Return (x, y) of the center of cell containing provided text 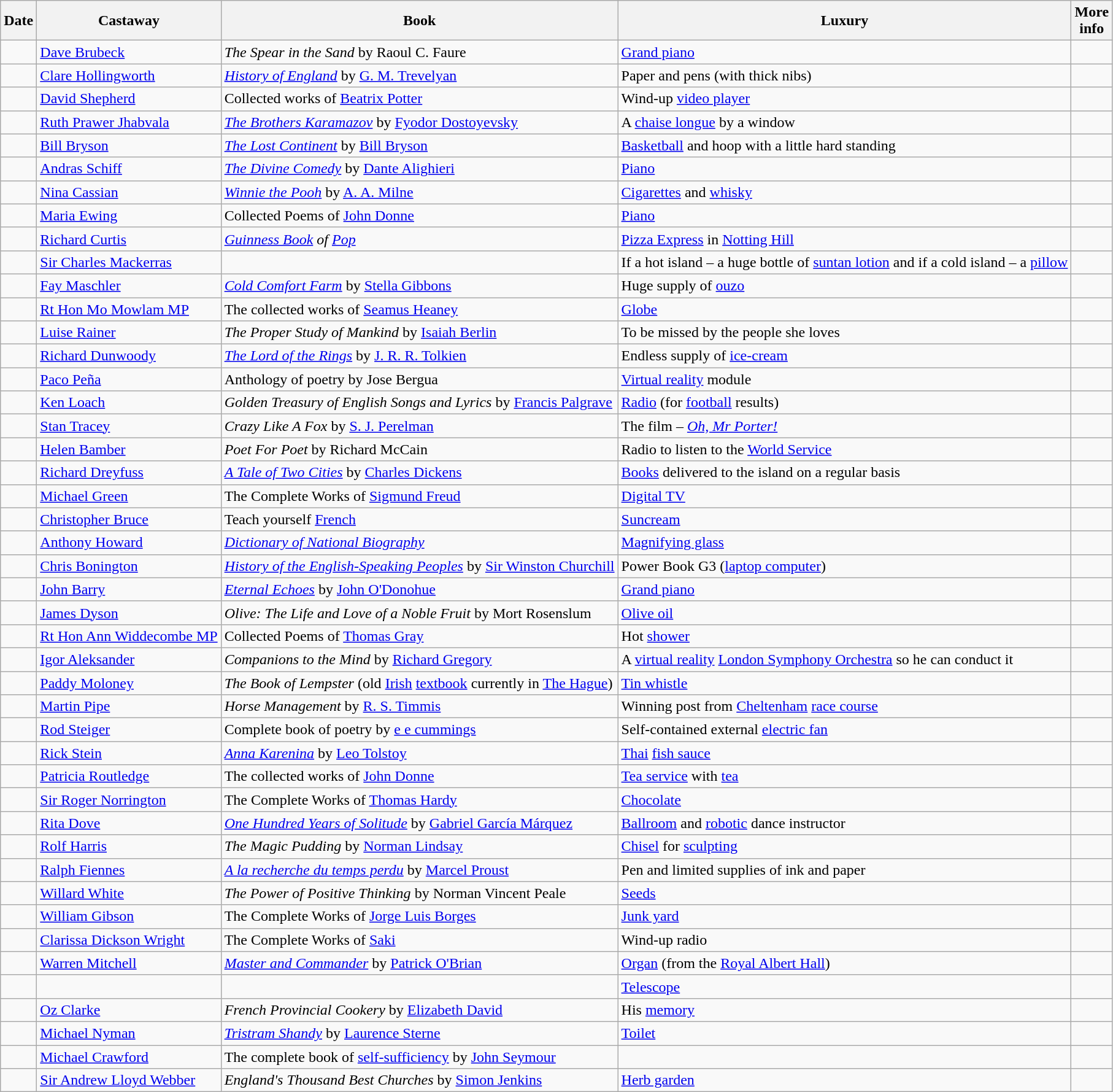
Cold Comfort Farm by Stella Gibbons (420, 285)
Clarissa Dickson Wright (129, 940)
Michael Nyman (129, 1033)
A la recherche du temps perdu by Marcel Proust (420, 870)
Virtual reality module (844, 379)
Rt Hon Ann Widdecombe MP (129, 636)
Paper and pens (with thick nibs) (844, 76)
Ballroom and robotic dance instructor (844, 823)
Tin whistle (844, 683)
To be missed by the people she loves (844, 333)
Guinness Book of Pop (420, 239)
Martin Pipe (129, 707)
Rolf Harris (129, 846)
Patricia Routledge (129, 776)
Digital TV (844, 496)
Wind-up video player (844, 99)
The Book of Lempster (old Irish textbook currently in The Hague) (420, 683)
Eternal Echoes by John O'Donohue (420, 589)
Companions to the Mind by Richard Gregory (420, 659)
The Lost Continent by Bill Bryson (420, 145)
David Shepherd (129, 99)
Complete book of poetry by e e cummings (420, 730)
Radio to listen to the World Service (844, 449)
Golden Treasury of English Songs and Lyrics by Francis Palgrave (420, 403)
Globe (844, 309)
Thai fish sauce (844, 753)
Suncream (844, 519)
Radio (for football results) (844, 403)
Power Book G3 (laptop computer) (844, 566)
Winnie the Pooh by A. A. Milne (420, 192)
Telescope (844, 986)
Collected works of Beatrix Potter (420, 99)
Igor Aleksander (129, 659)
The Magic Pudding by Norman Lindsay (420, 846)
Paddy Moloney (129, 683)
Teach yourself French (420, 519)
Poet For Poet by Richard McCain (420, 449)
Nina Cassian (129, 192)
A Tale of Two Cities by Charles Dickens (420, 473)
Organ (from the Royal Albert Hall) (844, 963)
The Complete Works of Thomas Hardy (420, 800)
The complete book of self-sufficiency by John Seymour (420, 1056)
If a hot island – a huge bottle of suntan lotion and if a cold island – a pillow (844, 262)
Books delivered to the island on a regular basis (844, 473)
The Proper Study of Mankind by Isaiah Berlin (420, 333)
Tristram Shandy by Laurence Sterne (420, 1033)
Endless supply of ice-cream (844, 356)
Rita Dove (129, 823)
The collected works of Seamus Heaney (420, 309)
History of England by G. M. Trevelyan (420, 76)
Richard Dreyfuss (129, 473)
Huge supply of ouzo (844, 285)
Rick Stein (129, 753)
A virtual reality London Symphony Orchestra so he can conduct it (844, 659)
A chaise longue by a window (844, 122)
The collected works of John Donne (420, 776)
Castaway (129, 21)
Hot shower (844, 636)
Fay Maschler (129, 285)
Clare Hollingworth (129, 76)
Tea service with tea (844, 776)
French Provincial Cookery by Elizabeth David (420, 1010)
The Complete Works of Jorge Luis Borges (420, 916)
Rod Steiger (129, 730)
Herb garden (844, 1080)
Collected Poems of John Donne (420, 215)
The Brothers Karamazov by Fyodor Dostoyevsky (420, 122)
Richard Curtis (129, 239)
Chisel for sculpting (844, 846)
Bill Bryson (129, 145)
Dictionary of National Biography (420, 543)
History of the English-Speaking Peoples by Sir Winston Churchill (420, 566)
Sir Andrew Lloyd Webber (129, 1080)
Anthony Howard (129, 543)
Luxury (844, 21)
Magnifying glass (844, 543)
John Barry (129, 589)
Dave Brubeck (129, 52)
Anna Karenina by Leo Tolstoy (420, 753)
The Complete Works of Saki (420, 940)
Basketball and hoop with a little hard standing (844, 145)
Crazy Like A Fox by S. J. Perelman (420, 426)
Luise Rainer (129, 333)
Seeds (844, 893)
Chris Bonington (129, 566)
Ken Loach (129, 403)
The Spear in the Sand by Raoul C. Faure (420, 52)
Junk yard (844, 916)
The film – Oh, Mr Porter! (844, 426)
Pizza Express in Notting Hill (844, 239)
The Power of Positive Thinking by Norman Vincent Peale (420, 893)
Sir Charles Mackerras (129, 262)
Self-contained external electric fan (844, 730)
James Dyson (129, 613)
Chocolate (844, 800)
Willard White (129, 893)
His memory (844, 1010)
Wind-up radio (844, 940)
Rt Hon Mo Mowlam MP (129, 309)
Cigarettes and whisky (844, 192)
Date (18, 21)
Collected Poems of Thomas Gray (420, 636)
Christopher Bruce (129, 519)
Paco Peña (129, 379)
Toilet (844, 1033)
Ralph Fiennes (129, 870)
Olive: The Life and Love of a Noble Fruit by Mort Rosenslum (420, 613)
Pen and limited supplies of ink and paper (844, 870)
The Divine Comedy by Dante Alighieri (420, 169)
Sir Roger Norrington (129, 800)
Michael Green (129, 496)
Master and Commander by Patrick O'Brian (420, 963)
One Hundred Years of Solitude by Gabriel García Márquez (420, 823)
England's Thousand Best Churches by Simon Jenkins (420, 1080)
Ruth Prawer Jhabvala (129, 122)
Moreinfo (1092, 21)
Maria Ewing (129, 215)
Winning post from Cheltenham race course (844, 707)
Anthology of poetry by Jose Bergua (420, 379)
Book (420, 21)
William Gibson (129, 916)
Richard Dunwoody (129, 356)
Oz Clarke (129, 1010)
The Lord of the Rings by J. R. R. Tolkien (420, 356)
The Complete Works of Sigmund Freud (420, 496)
Michael Crawford (129, 1056)
Horse Management by R. S. Timmis (420, 707)
Olive oil (844, 613)
Helen Bamber (129, 449)
Stan Tracey (129, 426)
Warren Mitchell (129, 963)
Andras Schiff (129, 169)
